For the text-containing cell, return its midpoint in [X, Y] coordinate format. 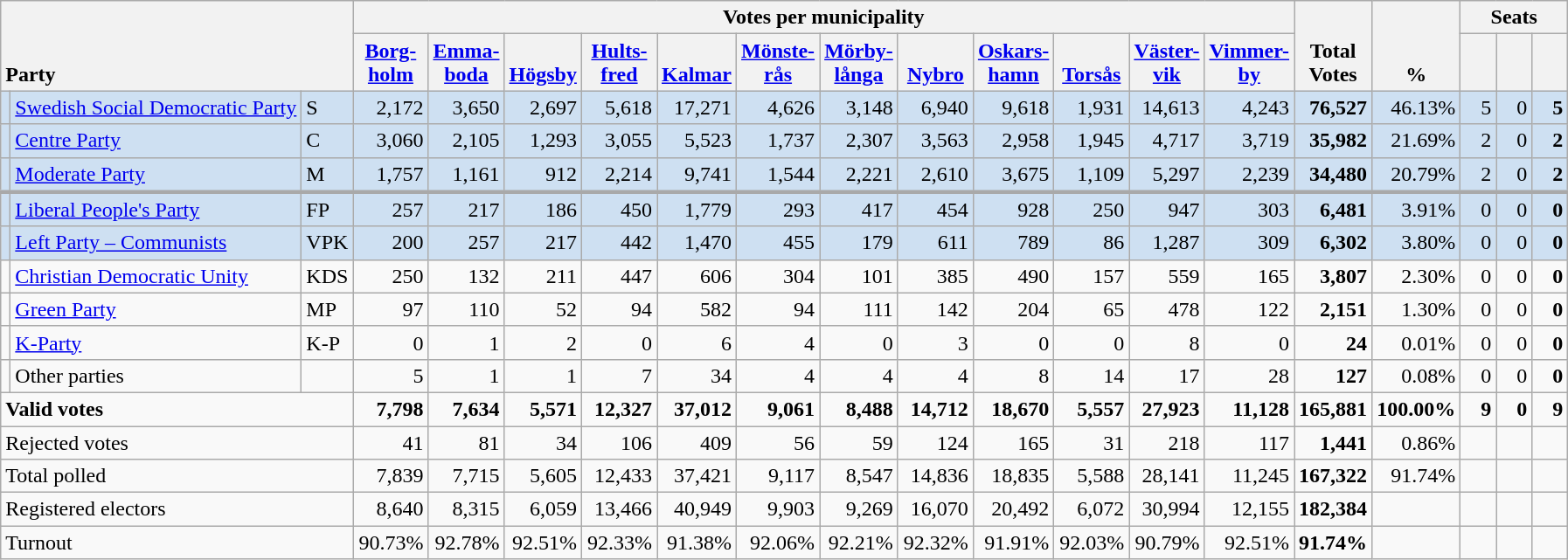
Nybro [935, 63]
59 [859, 443]
385 [935, 276]
76,527 [1334, 107]
1,470 [697, 243]
1,441 [1334, 443]
3,055 [619, 141]
2,610 [935, 175]
5,523 [697, 141]
18,670 [1013, 409]
2,105 [467, 141]
6,940 [935, 107]
91.91% [1013, 543]
1,161 [467, 175]
6,059 [543, 509]
KDS [327, 276]
100.00% [1416, 409]
9,741 [697, 175]
2,172 [391, 107]
Mönste- rås [778, 63]
30,994 [1167, 509]
Other parties [156, 376]
200 [391, 243]
27,923 [1167, 409]
304 [778, 276]
928 [1013, 210]
7 [619, 376]
3.91% [1416, 210]
9,061 [778, 409]
606 [697, 276]
142 [935, 309]
Mörby- långa [859, 63]
8,488 [859, 409]
789 [1013, 243]
9,618 [1013, 107]
417 [859, 210]
9,269 [859, 509]
92.06% [778, 543]
3.80% [1416, 243]
5,557 [1092, 409]
Seats [1514, 17]
Left Party – Communists [156, 243]
11,128 [1250, 409]
Centre Party [156, 141]
127 [1334, 376]
97 [391, 309]
K-Party [156, 342]
41 [391, 443]
11,245 [1250, 476]
947 [1167, 210]
5,571 [543, 409]
5,618 [619, 107]
454 [935, 210]
167,322 [1334, 476]
Votes per municipality [823, 17]
2,151 [1334, 309]
Kalmar [697, 63]
Borg- holm [391, 63]
912 [543, 175]
8,315 [467, 509]
559 [1167, 276]
Torsås [1092, 63]
1.30% [1416, 309]
1,945 [1092, 141]
Vimmer- by [1250, 63]
101 [859, 276]
92.03% [1092, 543]
12,155 [1250, 509]
4,717 [1167, 141]
1,109 [1092, 175]
8,547 [859, 476]
1,293 [543, 141]
3,807 [1334, 276]
16,070 [935, 509]
M [327, 175]
1,737 [778, 141]
FP [327, 210]
18,835 [1013, 476]
3,650 [467, 107]
92.32% [935, 543]
MP [327, 309]
582 [697, 309]
9,903 [778, 509]
31 [1092, 443]
7,715 [467, 476]
Total Votes [1334, 45]
12,327 [619, 409]
40,949 [697, 509]
92.78% [467, 543]
C [327, 141]
478 [1167, 309]
447 [619, 276]
2.30% [1416, 276]
1,931 [1092, 107]
5,297 [1167, 175]
309 [1250, 243]
1,287 [1167, 243]
7,634 [467, 409]
Emma- boda [467, 63]
2,214 [619, 175]
28,141 [1167, 476]
218 [1167, 443]
91.38% [697, 543]
3 [935, 342]
Moderate Party [156, 175]
24 [1334, 342]
Swedish Social Democratic Party [156, 107]
Väster- vik [1167, 63]
52 [543, 309]
7,798 [391, 409]
13,466 [619, 509]
12,433 [619, 476]
46.13% [1416, 107]
1,544 [778, 175]
0.01% [1416, 342]
17,271 [697, 107]
37,012 [697, 409]
Green Party [156, 309]
132 [467, 276]
% [1416, 45]
56 [778, 443]
182,384 [1334, 509]
Total polled [177, 476]
92.21% [859, 543]
3,060 [391, 141]
2,239 [1250, 175]
3,563 [935, 141]
2,958 [1013, 141]
Rejected votes [177, 443]
117 [1250, 443]
65 [1092, 309]
122 [1250, 309]
442 [619, 243]
Högsby [543, 63]
0.08% [1416, 376]
Registered electors [177, 509]
K-P [327, 342]
455 [778, 243]
S [327, 107]
1,757 [391, 175]
86 [1092, 243]
Turnout [177, 543]
303 [1250, 210]
34,480 [1334, 175]
20,492 [1013, 509]
9,117 [778, 476]
35,982 [1334, 141]
6,302 [1334, 243]
8,640 [391, 509]
450 [619, 210]
17 [1167, 376]
204 [1013, 309]
4,243 [1250, 107]
0.86% [1416, 443]
1,779 [697, 210]
Hults- fred [619, 63]
2,221 [859, 175]
3,148 [859, 107]
2,697 [543, 107]
6,072 [1092, 509]
37,421 [697, 476]
3,675 [1013, 175]
14,712 [935, 409]
28 [1250, 376]
Party [177, 45]
6,481 [1334, 210]
111 [859, 309]
186 [543, 210]
124 [935, 443]
106 [619, 443]
3,719 [1250, 141]
Oskars- hamn [1013, 63]
179 [859, 243]
6 [697, 342]
14,613 [1167, 107]
5,605 [543, 476]
157 [1092, 276]
14,836 [935, 476]
2,307 [859, 141]
Liberal People's Party [156, 210]
Valid votes [177, 409]
92.33% [619, 543]
90.79% [1167, 543]
Christian Democratic Unity [156, 276]
165,881 [1334, 409]
81 [467, 443]
110 [467, 309]
611 [935, 243]
4,626 [778, 107]
90.73% [391, 543]
7,839 [391, 476]
20.79% [1416, 175]
211 [543, 276]
21.69% [1416, 141]
409 [697, 443]
5,588 [1092, 476]
490 [1013, 276]
VPK [327, 243]
293 [778, 210]
14 [1092, 376]
